Provide the [X, Y] coordinate of the cell's center where the given text is located.  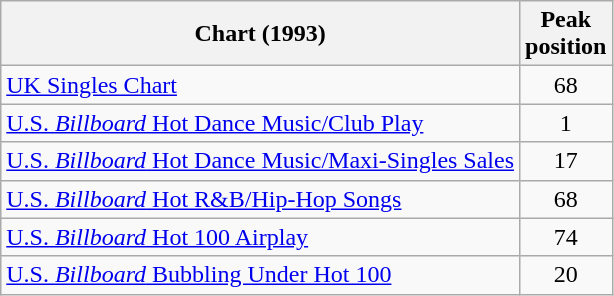
UK Singles Chart [260, 85]
U.S. Billboard Hot Dance Music/Club Play [260, 123]
20 [566, 275]
U.S. Billboard Hot 100 Airplay [260, 237]
Peakposition [566, 34]
U.S. Billboard Hot Dance Music/Maxi-Singles Sales [260, 161]
1 [566, 123]
74 [566, 237]
Chart (1993) [260, 34]
U.S. Billboard Bubbling Under Hot 100 [260, 275]
U.S. Billboard Hot R&B/Hip-Hop Songs [260, 199]
17 [566, 161]
